Output the (x, y) coordinate of the center of the cell containing the given text.  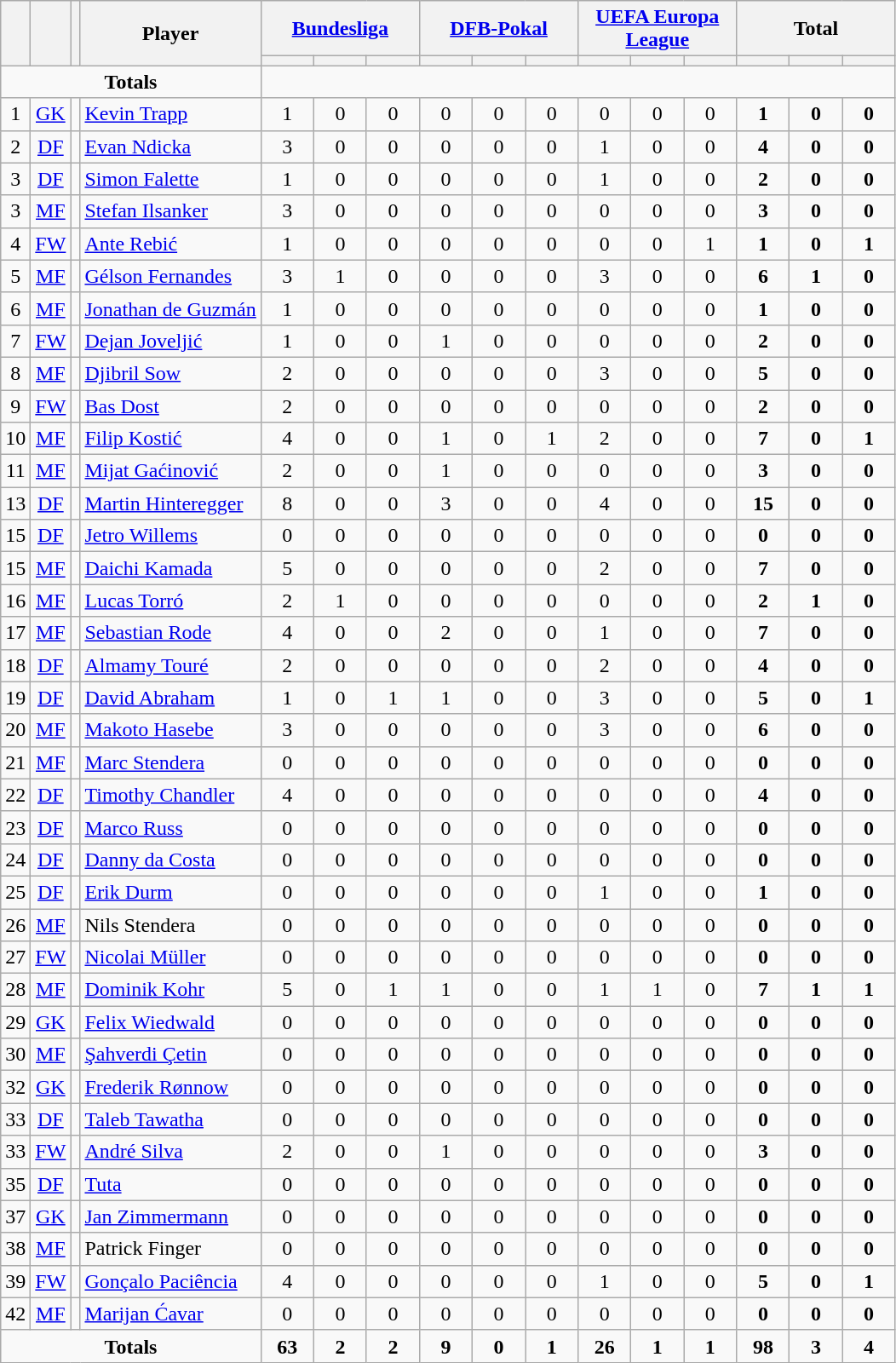
Mijat Gaćinović (170, 471)
38 (15, 1249)
Evan Ndicka (170, 147)
Djibril Sow (170, 373)
Daichi Kamada (170, 568)
Bas Dost (170, 406)
Marijan Ćavar (170, 1314)
Martin Hinteregger (170, 503)
Sebastian Rode (170, 633)
20 (15, 730)
Jetro Willems (170, 536)
11 (15, 471)
29 (15, 1022)
98 (763, 1346)
Almamy Touré (170, 665)
63 (287, 1346)
Frederik Rønnow (170, 1087)
Taleb Tawatha (170, 1119)
Felix Wiedwald (170, 1022)
Dejan Joveljić (170, 341)
Nicolai Müller (170, 958)
Danny da Costa (170, 860)
DFB-Pokal (498, 29)
17 (15, 633)
13 (15, 503)
Gonçalo Paciência (170, 1281)
42 (15, 1314)
Jan Zimmermann (170, 1216)
Kevin Trapp (170, 114)
25 (15, 892)
Simon Falette (170, 179)
Bundesliga (340, 29)
Jonathan de Guzmán (170, 308)
Filip Kostić (170, 439)
24 (15, 860)
UEFA Europa League (658, 29)
30 (15, 1055)
Makoto Hasebe (170, 730)
Player (170, 33)
32 (15, 1087)
35 (15, 1184)
Dominik Kohr (170, 990)
23 (15, 827)
Total (816, 29)
21 (15, 762)
Gélson Fernandes (170, 276)
Stefan Ilsanker (170, 211)
Marco Russ (170, 827)
22 (15, 795)
28 (15, 990)
Ante Rebić (170, 244)
David Abraham (170, 698)
Lucas Torró (170, 601)
Marc Stendera (170, 762)
Timothy Chandler (170, 795)
Tuta (170, 1184)
37 (15, 1216)
27 (15, 958)
10 (15, 439)
39 (15, 1281)
André Silva (170, 1152)
Şahverdi Çetin (170, 1055)
Nils Stendera (170, 924)
16 (15, 601)
Patrick Finger (170, 1249)
19 (15, 698)
Erik Durm (170, 892)
18 (15, 665)
